Output the (x, y) coordinate of the center of the cell containing the given text.  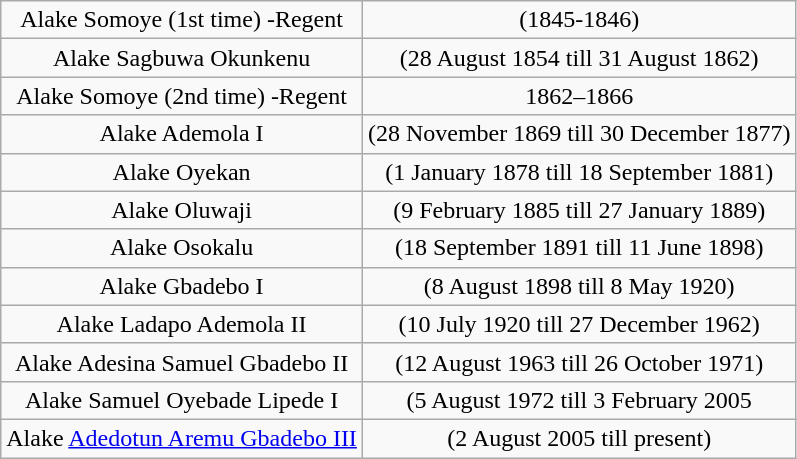
(18 September 1891 till 11 June 1898) (579, 248)
Alake Somoye (1st time) -Regent (182, 20)
(9 February 1885 till 27 January 1889) (579, 210)
Alake Ademola I (182, 134)
(1845-1846) (579, 20)
Alake Samuel Oyebade Lipede I (182, 400)
(28 November 1869 till 30 December 1877) (579, 134)
Alake Osokalu (182, 248)
1862–1866 (579, 96)
Alake Gbadebo I (182, 286)
Alake Adedotun Aremu Gbadebo III (182, 438)
Alake Sagbuwa Okunkenu (182, 58)
(8 August 1898 till 8 May 1920) (579, 286)
Alake Oyekan (182, 172)
(28 August 1854 till 31 August 1862) (579, 58)
Alake Somoye (2nd time) -Regent (182, 96)
(12 August 1963 till 26 October 1971) (579, 362)
(5 August 1972 till 3 February 2005 (579, 400)
(10 July 1920 till 27 December 1962) (579, 324)
Alake Oluwaji (182, 210)
(1 January 1878 till 18 September 1881) (579, 172)
Alake Ladapo Ademola II (182, 324)
(2 August 2005 till present) (579, 438)
Alake Adesina Samuel Gbadebo II (182, 362)
